Return (x, y) of the center of cell containing provided text 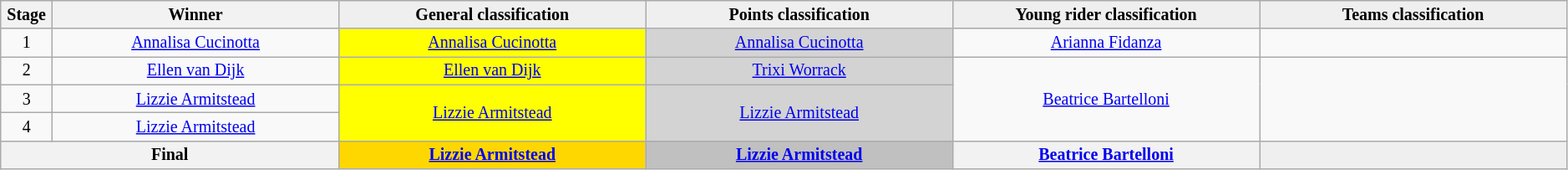
General classification (493, 15)
Teams classification (1413, 15)
Final (170, 154)
Stage (27, 15)
Trixi Worrack (799, 70)
Arianna Fidanza (1106, 44)
2 (27, 70)
4 (27, 127)
Points classification (799, 15)
1 (27, 44)
3 (27, 99)
Winner (195, 15)
Young rider classification (1106, 15)
